Output the [x, y] coordinate of the center of the cell containing the given text.  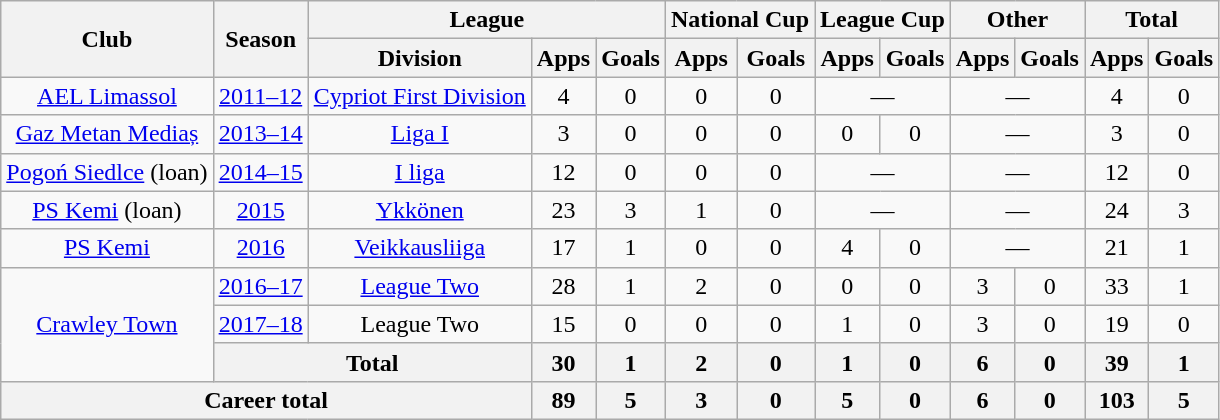
PS Kemi [107, 248]
19 [1116, 324]
2014–15 [260, 172]
2016–17 [260, 286]
Career total [266, 400]
21 [1116, 248]
28 [563, 286]
15 [563, 324]
Veikkausliiga [420, 248]
League Cup [883, 20]
Gaz Metan Mediaș [107, 134]
Cypriot First Division [420, 96]
Crawley Town [107, 324]
Season [260, 39]
Ykkönen [420, 210]
2011–12 [260, 96]
103 [1116, 400]
39 [1116, 362]
National Cup [740, 20]
89 [563, 400]
I liga [420, 172]
Division [420, 58]
23 [563, 210]
24 [1116, 210]
Pogoń Siedlce (loan) [107, 172]
2013–14 [260, 134]
PS Kemi (loan) [107, 210]
17 [563, 248]
33 [1116, 286]
Other [1017, 20]
2017–18 [260, 324]
2015 [260, 210]
Club [107, 39]
Liga I [420, 134]
2016 [260, 248]
AEL Limassol [107, 96]
30 [563, 362]
League [486, 20]
